Capture the cell that displays the provided text and extract its [X, Y] central coordinate. 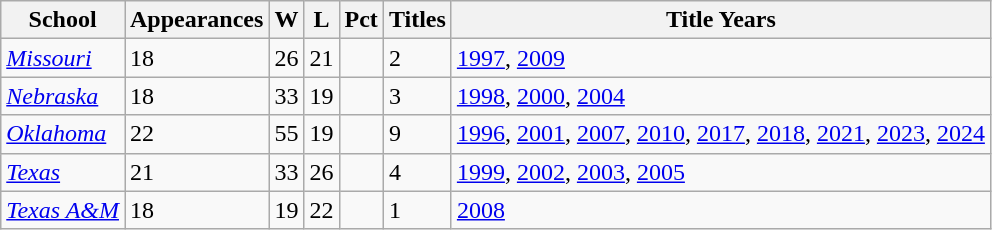
1 [417, 210]
School [63, 20]
2008 [720, 210]
1996, 2001, 2007, 2010, 2017, 2018, 2021, 2023, 2024 [720, 134]
1999, 2002, 2003, 2005 [720, 172]
Nebraska [63, 96]
Appearances [196, 20]
Missouri [63, 58]
Titles [417, 20]
Title Years [720, 20]
Oklahoma [63, 134]
Pct [361, 20]
1998, 2000, 2004 [720, 96]
W [286, 20]
3 [417, 96]
1997, 2009 [720, 58]
L [322, 20]
Texas A&M [63, 210]
4 [417, 172]
Texas [63, 172]
9 [417, 134]
2 [417, 58]
55 [286, 134]
